Capture the cell that displays the provided text and extract its [X, Y] central coordinate. 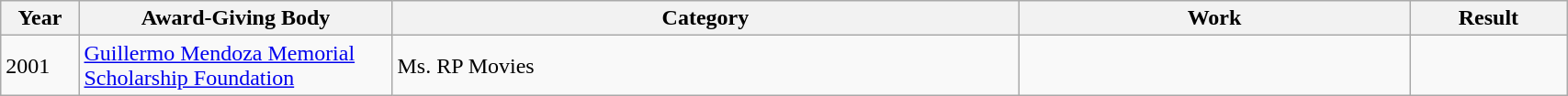
Result [1488, 18]
2001 [40, 66]
Ms. RP Movies [705, 66]
Work [1214, 18]
Guillermo Mendoza Memorial Scholarship Foundation [235, 66]
Category [705, 18]
Award-Giving Body [235, 18]
Year [40, 18]
